Pinpoint the cell where the given text exists, returning its [X, Y] midpoint coordinate. 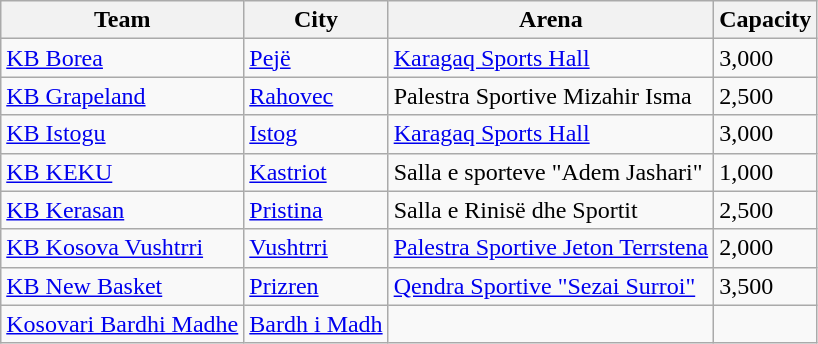
KB KEKU [122, 172]
Prizren [316, 286]
Kastriot [316, 172]
1,000 [766, 172]
Salla e Rinisë dhe Sportit [551, 210]
KB Istogu [122, 134]
Palestra Sportive Mizahir Isma [551, 96]
Pristina [316, 210]
KB Kerasan [122, 210]
Istog [316, 134]
Team [122, 20]
KB Kosova Vushtrri [122, 248]
Rahovec [316, 96]
KB New Basket [122, 286]
KB Grapeland [122, 96]
KB Borea [122, 58]
Capacity [766, 20]
Salla e sporteve "Adem Jashari" [551, 172]
Pejë [316, 58]
3,500 [766, 286]
Kosovari Bardhi Madhe [122, 324]
Bardh i Madh [316, 324]
Qendra Sportive "Sezai Surroi" [551, 286]
Vushtrri [316, 248]
City [316, 20]
2,000 [766, 248]
Arena [551, 20]
Palestra Sportive Jeton Terrstena [551, 248]
